For the text-containing cell, return its midpoint in (x, y) coordinate format. 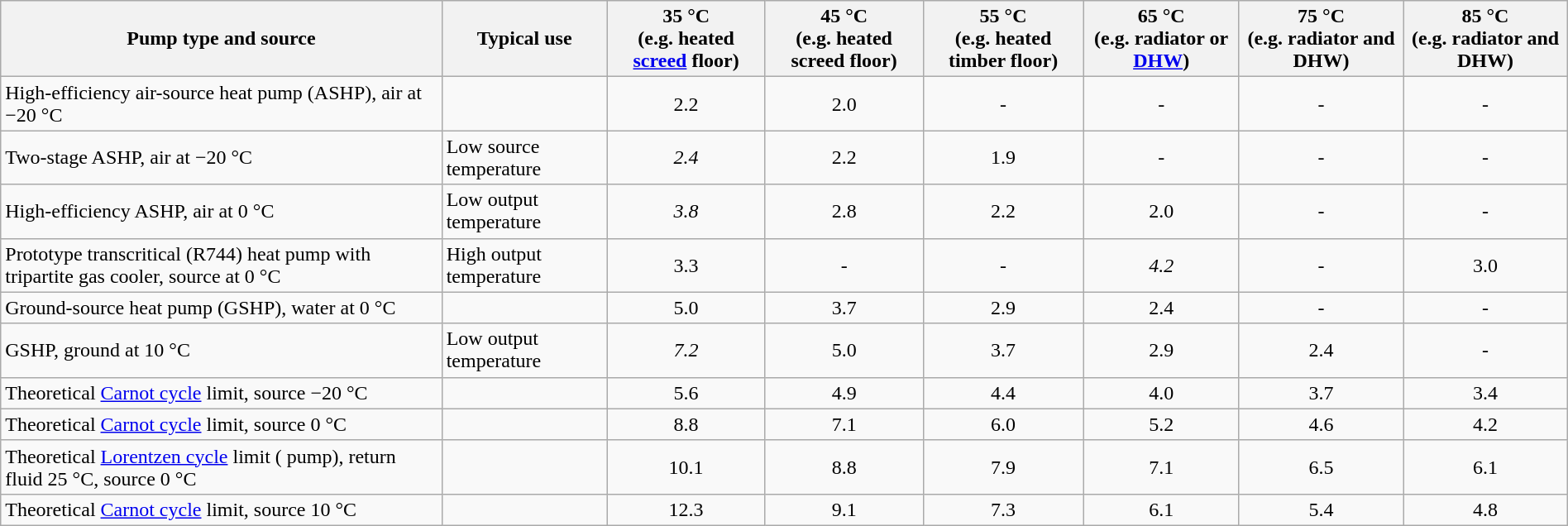
4.0 (1161, 393)
2.8 (844, 212)
7.2 (686, 351)
Typical use (524, 39)
7.9 (1003, 466)
5.6 (686, 393)
5.4 (1321, 509)
3.0 (1485, 265)
1.9 (1003, 157)
Theoretical Carnot cycle limit, source 10 °C (222, 509)
10.1 (686, 466)
3.3 (686, 265)
High-efficiency ASHP, air at 0 °C (222, 212)
3.4 (1485, 393)
9.1 (844, 509)
45 °C (e.g. heated screed floor) (844, 39)
3.8 (686, 212)
Two-stage ASHP, air at −20 °C (222, 157)
85 °C (e.g. radiator and DHW) (1485, 39)
Theoretical Lorentzen cycle limit ( pump), return fluid 25 °C, source 0 °C (222, 466)
Prototype transcritical (R744) heat pump with tripartite gas cooler, source at 0 °C (222, 265)
5.2 (1161, 424)
4.8 (1485, 509)
6.0 (1003, 424)
Low source temperature (524, 157)
6.5 (1321, 466)
4.9 (844, 393)
High-efficiency air-source heat pump (ASHP), air at −20 °C (222, 104)
7.3 (1003, 509)
GSHP, ground at 10 °C (222, 351)
4.6 (1321, 424)
65 °C (e.g. radiator or DHW) (1161, 39)
35 °C (e.g. heated screed floor) (686, 39)
Theoretical Carnot cycle limit, source 0 °C (222, 424)
12.3 (686, 509)
High output temperature (524, 265)
55 °C (e.g. heated timber floor) (1003, 39)
75 °C (e.g. radiator and DHW) (1321, 39)
4.4 (1003, 393)
Pump type and source (222, 39)
Ground-source heat pump (GSHP), water at 0 °C (222, 308)
Theoretical Carnot cycle limit, source −20 °C (222, 393)
